Provide the [x, y] coordinate of the cell's center where the given text is located.  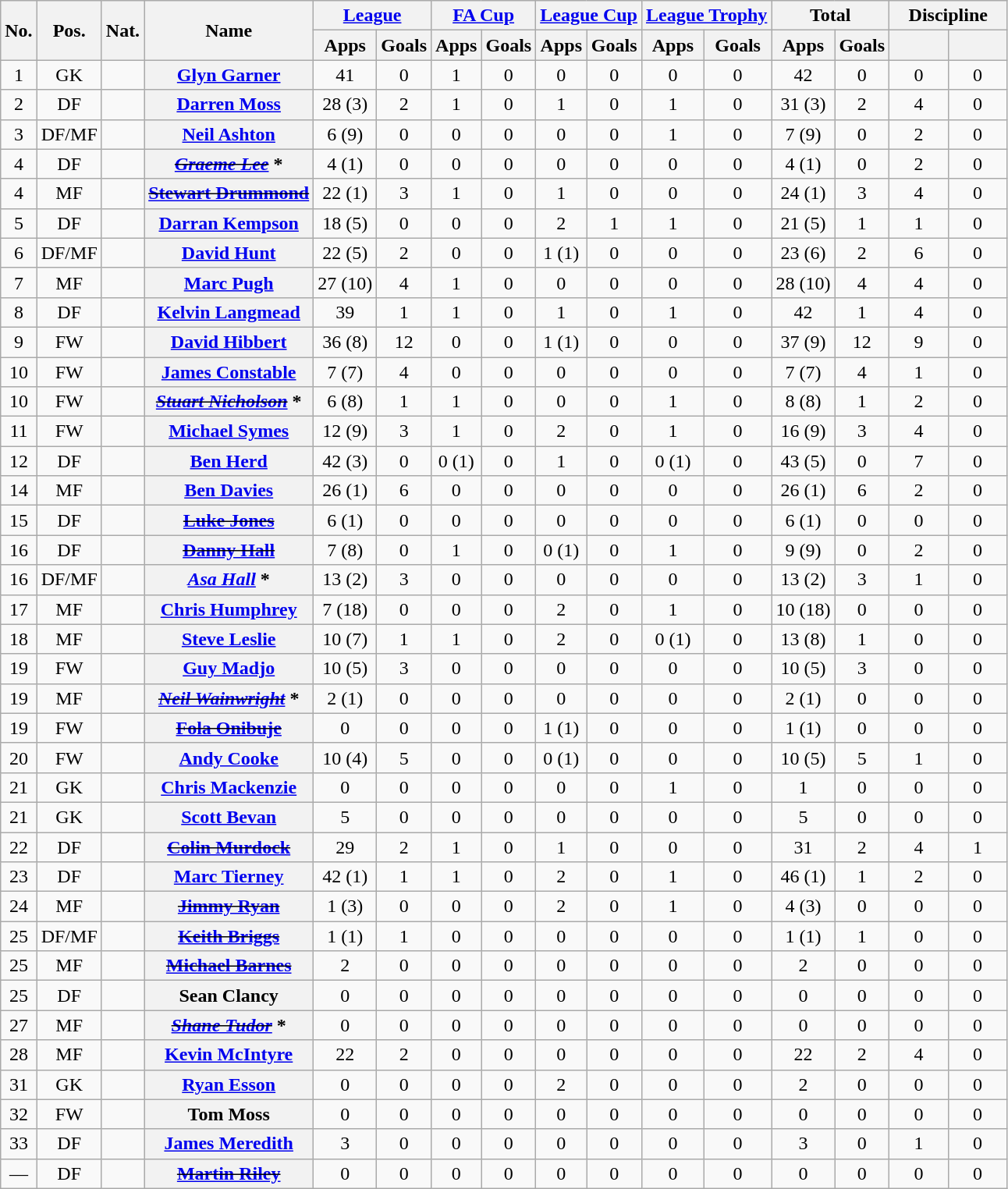
Darren Moss [229, 105]
Jimmy Ryan [229, 907]
6 (9) [345, 134]
Graeme Lee * [229, 164]
8 [19, 312]
League [373, 16]
Chris Humphrey [229, 609]
10 (4) [345, 758]
Stewart Drummond [229, 193]
39 [345, 312]
David Hunt [229, 253]
Stuart Nicholson * [229, 402]
Steve Leslie [229, 639]
43 (5) [804, 461]
Shane Tudor * [229, 1025]
Keith Briggs [229, 936]
Neil Wainwright * [229, 698]
11 [19, 431]
23 (6) [804, 253]
28 (3) [345, 105]
Darran Kempson [229, 223]
Chris Mackenzie [229, 787]
Pos. [69, 30]
46 (1) [804, 877]
22 (1) [345, 193]
Glyn Garner [229, 75]
Ryan Esson [229, 1084]
22 (5) [345, 253]
League Cup [589, 16]
David Hibbert [229, 342]
13 (8) [804, 639]
Martin Riley [229, 1173]
32 [19, 1114]
Asa Hall * [229, 580]
12 (9) [345, 431]
Michael Symes [229, 431]
Marc Pugh [229, 282]
— [19, 1173]
24 [19, 907]
Andy Cooke [229, 758]
7 (18) [345, 609]
29 [345, 846]
Michael Barnes [229, 966]
7 (8) [345, 550]
14 [19, 491]
42 (1) [345, 877]
Neil Ashton [229, 134]
Guy Madjo [229, 669]
4 (3) [804, 907]
James Constable [229, 372]
Marc Tierney [229, 877]
Sean Clancy [229, 996]
9 (9) [804, 550]
1 (3) [345, 907]
15 [19, 520]
Danny Hall [229, 550]
Total [830, 16]
No. [19, 30]
21 (5) [804, 223]
Nat. [122, 30]
10 (7) [345, 639]
8 (8) [804, 402]
28 [19, 1055]
18 (5) [345, 223]
Name [229, 30]
Discipline [949, 16]
Ben Davies [229, 491]
27 [19, 1025]
6 (8) [345, 402]
Scott Bevan [229, 817]
James Meredith [229, 1144]
17 [19, 609]
Ben Herd [229, 461]
Fola Onibuje [229, 728]
League Trophy [706, 16]
42 (3) [345, 461]
28 (10) [804, 282]
10 (18) [804, 609]
16 (9) [804, 431]
33 [19, 1144]
36 (8) [345, 342]
31 (3) [804, 105]
Tom Moss [229, 1114]
7 (9) [804, 134]
41 [345, 75]
37 (9) [804, 342]
20 [19, 758]
24 (1) [804, 193]
27 (10) [345, 282]
23 [19, 877]
Kelvin Langmead [229, 312]
FA Cup [484, 16]
Colin Murdock [229, 846]
Kevin McIntyre [229, 1055]
Luke Jones [229, 520]
18 [19, 639]
